Provide the (X, Y) coordinate of the cell's center where the given text is located.  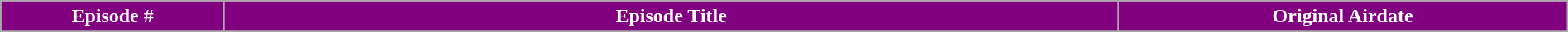
Episode Title (672, 16)
Original Airdate (1343, 16)
Episode # (112, 16)
